Locate the cell with the specified text and output its [x, y] center coordinate. 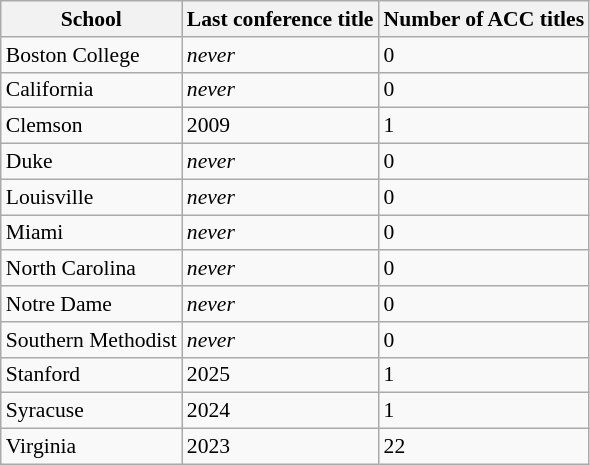
Notre Dame [92, 304]
Duke [92, 162]
North Carolina [92, 269]
School [92, 19]
Miami [92, 233]
Number of ACC titles [484, 19]
2025 [280, 375]
California [92, 90]
Louisville [92, 197]
2024 [280, 411]
Stanford [92, 375]
Boston College [92, 55]
Syracuse [92, 411]
2009 [280, 126]
2023 [280, 447]
Virginia [92, 447]
Southern Methodist [92, 340]
Last conference title [280, 19]
Clemson [92, 126]
22 [484, 447]
